Pinpoint the cell where the given text exists, returning its [X, Y] midpoint coordinate. 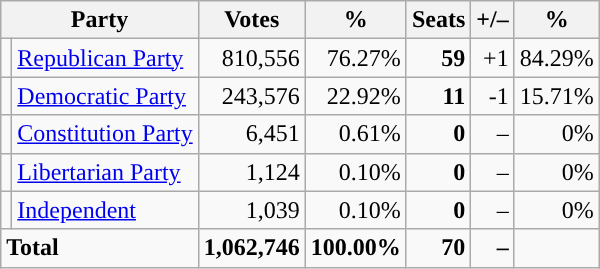
0.61% [356, 134]
1,039 [252, 210]
Independent [105, 210]
Constitution Party [105, 134]
11 [438, 96]
Republican Party [105, 58]
22.92% [356, 96]
810,556 [252, 58]
15.71% [556, 96]
Party [100, 20]
59 [438, 58]
84.29% [556, 58]
+/– [492, 20]
Votes [252, 20]
76.27% [356, 58]
6,451 [252, 134]
Total [100, 248]
243,576 [252, 96]
-1 [492, 96]
100.00% [356, 248]
1,124 [252, 172]
70 [438, 248]
+1 [492, 58]
1,062,746 [252, 248]
Seats [438, 20]
Libertarian Party [105, 172]
Democratic Party [105, 96]
